Capture the cell that displays the provided text and extract its [X, Y] central coordinate. 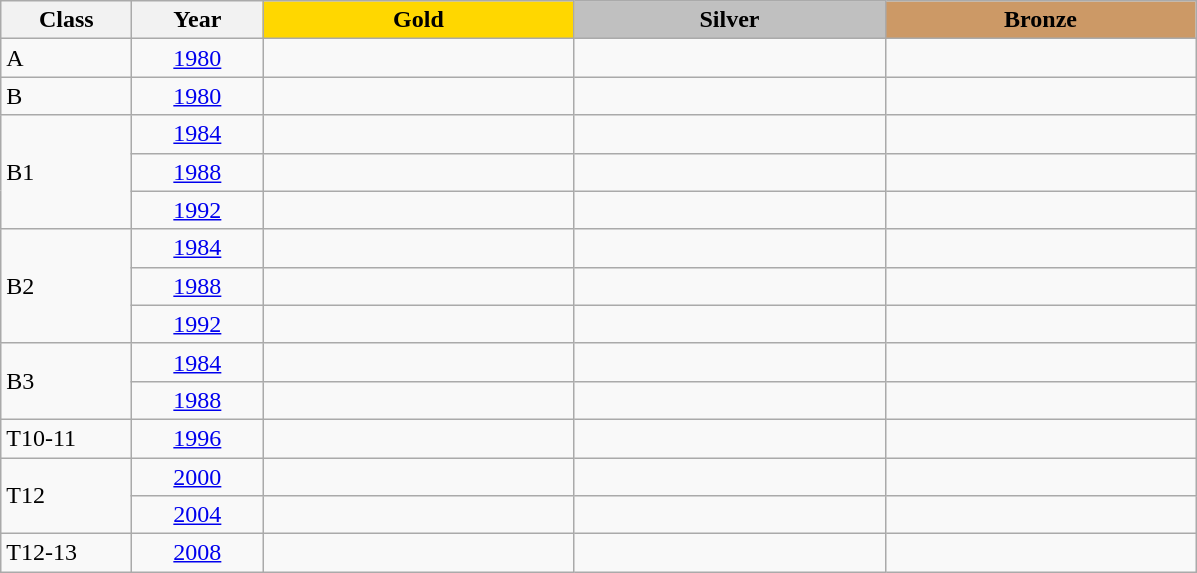
B1 [66, 172]
2008 [198, 553]
1996 [198, 438]
A [66, 58]
2004 [198, 515]
T10-11 [66, 438]
2000 [198, 477]
Class [66, 20]
B [66, 96]
T12-13 [66, 553]
Gold [418, 20]
B3 [66, 381]
B2 [66, 286]
Bronze [1040, 20]
T12 [66, 496]
Silver [730, 20]
Year [198, 20]
